Output the [x, y] coordinate of the center of the cell containing the given text.  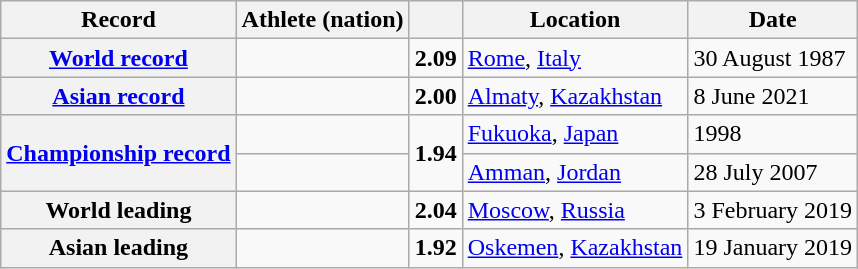
Moscow, Russia [575, 210]
2.04 [436, 210]
Record [118, 20]
2.09 [436, 58]
World record [118, 58]
Date [773, 20]
3 February 2019 [773, 210]
Location [575, 20]
1998 [773, 134]
1.94 [436, 153]
Fukuoka, Japan [575, 134]
Rome, Italy [575, 58]
World leading [118, 210]
Amman, Jordan [575, 172]
28 July 2007 [773, 172]
Championship record [118, 153]
19 January 2019 [773, 248]
8 June 2021 [773, 96]
Almaty, Kazakhstan [575, 96]
Asian leading [118, 248]
1.92 [436, 248]
Oskemen, Kazakhstan [575, 248]
30 August 1987 [773, 58]
Athlete (nation) [322, 20]
Asian record [118, 96]
2.00 [436, 96]
